Extract the (x, y) coordinate from the center of the cell holding the provided text.  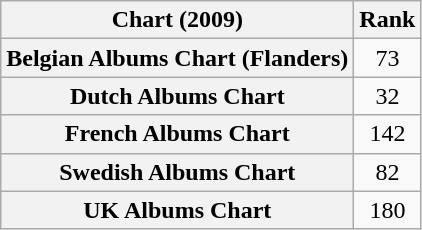
Belgian Albums Chart (Flanders) (178, 58)
82 (388, 172)
French Albums Chart (178, 134)
73 (388, 58)
Swedish Albums Chart (178, 172)
Dutch Albums Chart (178, 96)
UK Albums Chart (178, 210)
Chart (2009) (178, 20)
32 (388, 96)
142 (388, 134)
Rank (388, 20)
180 (388, 210)
